Locate the cell with the specified text and output its (x, y) center coordinate. 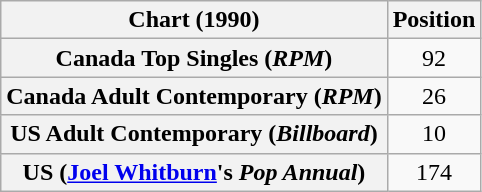
Position (434, 20)
174 (434, 172)
Chart (1990) (194, 20)
Canada Top Singles (RPM) (194, 58)
US (Joel Whitburn's Pop Annual) (194, 172)
26 (434, 96)
Canada Adult Contemporary (RPM) (194, 96)
92 (434, 58)
10 (434, 134)
US Adult Contemporary (Billboard) (194, 134)
